Locate the cell with the specified text and output its [X, Y] center coordinate. 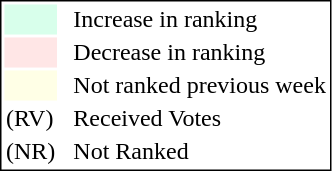
Increase in ranking [200, 19]
Decrease in ranking [200, 53]
Not ranked previous week [200, 85]
(NR) [30, 151]
Received Votes [200, 119]
Not Ranked [200, 151]
(RV) [30, 119]
